Return [X, Y] of the center of cell containing provided text 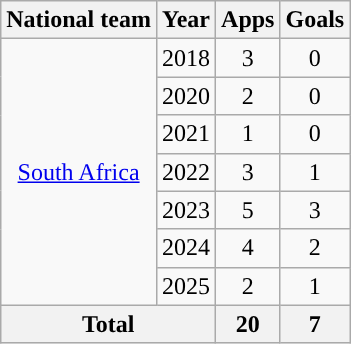
Apps [248, 20]
4 [248, 248]
South Africa [79, 172]
Goals [315, 20]
20 [248, 324]
2022 [186, 172]
2025 [186, 286]
National team [79, 20]
2021 [186, 134]
2018 [186, 58]
Year [186, 20]
2024 [186, 248]
Total [108, 324]
5 [248, 210]
2020 [186, 96]
7 [315, 324]
2023 [186, 210]
